Determine the [X, Y] coordinate at the center of the cell enclosing the given text.  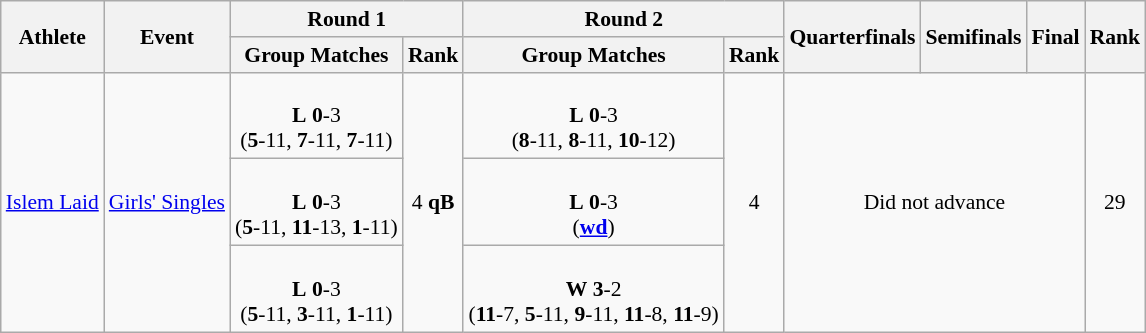
Final [1055, 36]
L 0-3 (5-11, 11-13, 1-11) [316, 202]
4 [754, 202]
L 0-3 (5-11, 7-11, 7-11) [316, 116]
Round 2 [624, 19]
Quarterfinals [852, 36]
29 [1116, 202]
Athlete [52, 36]
Did not advance [934, 202]
L 0-3 (wd) [593, 202]
4 qB [434, 202]
L 0-3 (8-11, 8-11, 10-12) [593, 116]
Islem Laid [52, 202]
Round 1 [346, 19]
Event [167, 36]
W 3-2 (11-7, 5-11, 9-11, 11-8, 11-9) [593, 290]
Girls' Singles [167, 202]
Semifinals [973, 36]
L 0-3 (5-11, 3-11, 1-11) [316, 290]
